Detect which cell encompasses the target text, then output its (X, Y) center coordinate. 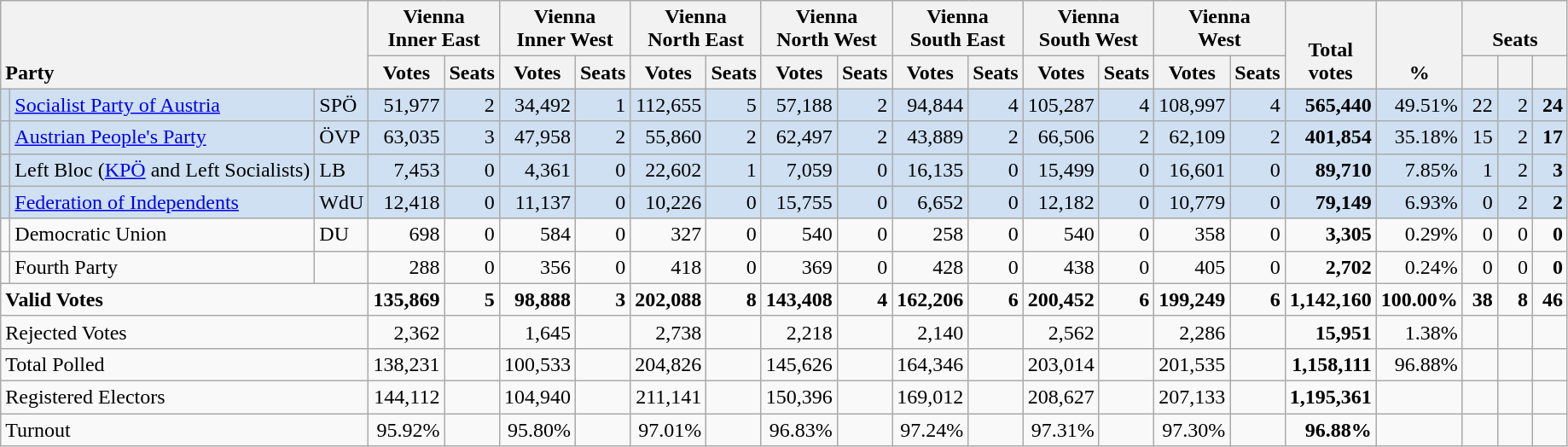
7,453 (406, 170)
201,535 (1193, 364)
DU (341, 235)
97.30% (1193, 429)
144,112 (406, 397)
LB (341, 170)
150,396 (799, 397)
11,137 (537, 202)
2,286 (1193, 332)
Fourth Party (162, 267)
200,452 (1061, 299)
WdU (341, 202)
199,249 (1193, 299)
4,361 (537, 170)
112,655 (669, 105)
2,362 (406, 332)
584 (537, 235)
38 (1479, 299)
95.92% (406, 429)
1.38% (1420, 332)
3,305 (1331, 235)
698 (406, 235)
62,497 (799, 137)
12,182 (1061, 202)
15,951 (1331, 332)
145,626 (799, 364)
288 (406, 267)
ViennaNorth East (696, 29)
97.31% (1061, 429)
47,958 (537, 137)
2,562 (1061, 332)
Austrian People's Party (162, 137)
Valid Votes (184, 299)
0.29% (1420, 235)
6,652 (930, 202)
ViennaNorth West (826, 29)
% (1420, 44)
Total Polled (184, 364)
405 (1193, 267)
2,218 (799, 332)
16,135 (930, 170)
358 (1193, 235)
258 (930, 235)
46 (1549, 299)
169,012 (930, 397)
327 (669, 235)
Left Bloc (KPÖ and Left Socialists) (162, 170)
ViennaInner West (565, 29)
97.01% (669, 429)
89,710 (1331, 170)
79,149 (1331, 202)
Registered Electors (184, 397)
Turnout (184, 429)
369 (799, 267)
418 (669, 267)
SPÖ (341, 105)
ViennaSouth East (957, 29)
ViennaInner East (433, 29)
2,140 (930, 332)
7,059 (799, 170)
2,738 (669, 332)
7.85% (1420, 170)
203,014 (1061, 364)
94,844 (930, 105)
135,869 (406, 299)
96.83% (799, 429)
10,226 (669, 202)
98,888 (537, 299)
15 (1479, 137)
51,977 (406, 105)
428 (930, 267)
356 (537, 267)
438 (1061, 267)
16,601 (1193, 170)
22 (1479, 105)
401,854 (1331, 137)
1,645 (537, 332)
0.24% (1420, 267)
ViennaWest (1220, 29)
2,702 (1331, 267)
62,109 (1193, 137)
143,408 (799, 299)
12,418 (406, 202)
Rejected Votes (184, 332)
6.93% (1420, 202)
Federation of Independents (162, 202)
63,035 (406, 137)
138,231 (406, 364)
22,602 (669, 170)
49.51% (1420, 105)
100,533 (537, 364)
15,499 (1061, 170)
Party (184, 44)
208,627 (1061, 397)
66,506 (1061, 137)
10,779 (1193, 202)
55,860 (669, 137)
43,889 (930, 137)
Totalvotes (1331, 44)
565,440 (1331, 105)
24 (1549, 105)
202,088 (669, 299)
108,997 (1193, 105)
1,158,111 (1331, 364)
95.80% (537, 429)
35.18% (1420, 137)
105,287 (1061, 105)
204,826 (669, 364)
1,142,160 (1331, 299)
17 (1549, 137)
15,755 (799, 202)
207,133 (1193, 397)
34,492 (537, 105)
97.24% (930, 429)
Socialist Party of Austria (162, 105)
1,195,361 (1331, 397)
ÖVP (341, 137)
162,206 (930, 299)
Democratic Union (162, 235)
ViennaSouth West (1089, 29)
104,940 (537, 397)
57,188 (799, 105)
100.00% (1420, 299)
164,346 (930, 364)
211,141 (669, 397)
